For the text-containing cell, return its midpoint in [X, Y] coordinate format. 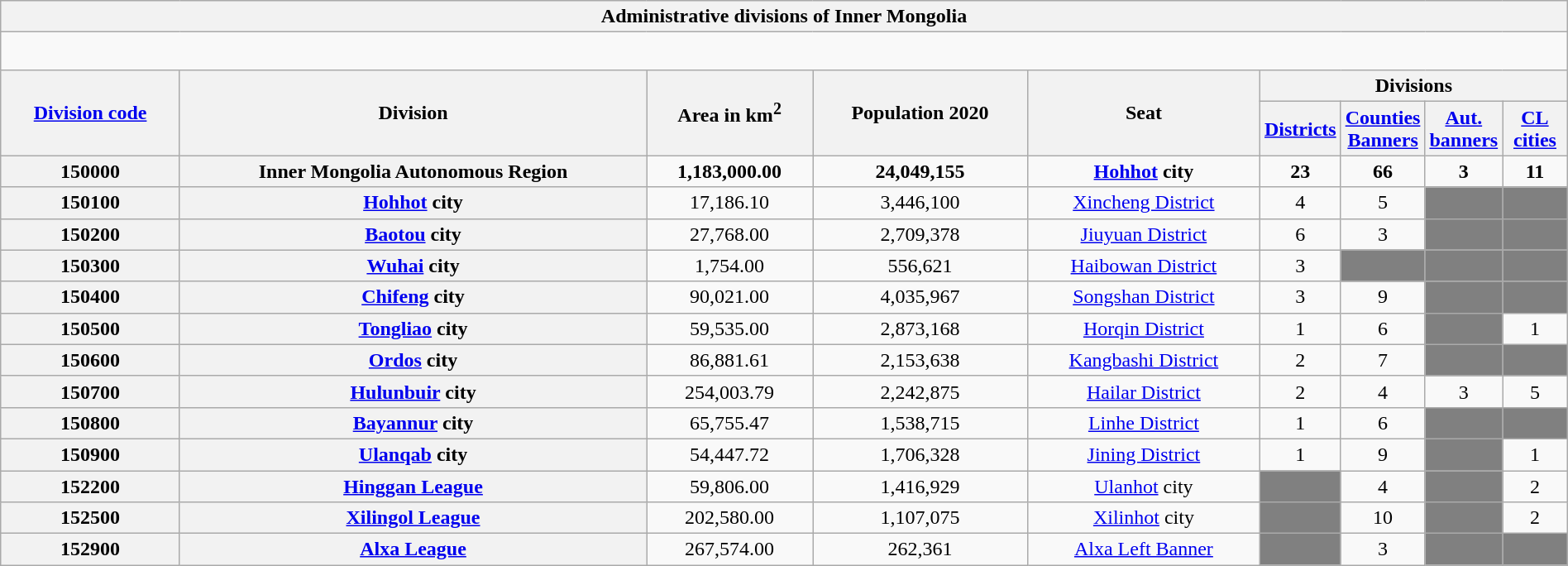
150300 [91, 266]
Baotou city [413, 234]
Ordos city [413, 360]
10 [1383, 518]
150800 [91, 423]
Kangbashi District [1143, 360]
Aut. banners [1464, 129]
150400 [91, 297]
150100 [91, 203]
Jining District [1143, 454]
Haibowan District [1143, 266]
Ulanqab city [413, 454]
4,035,967 [920, 297]
152200 [91, 487]
Wuhai city [413, 266]
1,706,328 [920, 454]
27,768.00 [729, 234]
11 [1535, 171]
Xincheng District [1143, 203]
86,881.61 [729, 360]
262,361 [920, 549]
1,416,929 [920, 487]
2,873,168 [920, 329]
Hulunbuir city [413, 391]
2,242,875 [920, 391]
150600 [91, 360]
Administrative divisions of Inner Mongolia [784, 17]
Songshan District [1143, 297]
1,754.00 [729, 266]
Hailar District [1143, 391]
Area in km2 [729, 113]
1,538,715 [920, 423]
Tongliao city [413, 329]
150500 [91, 329]
7 [1383, 360]
150200 [91, 234]
Ulanhot city [1143, 487]
Divisions [1413, 86]
1,183,000.00 [729, 171]
Seat [1143, 113]
150700 [91, 391]
65,755.47 [729, 423]
254,003.79 [729, 391]
Linhe District [1143, 423]
Inner Mongolia Autonomous Region [413, 171]
Horqin District [1143, 329]
59,535.00 [729, 329]
17,186.10 [729, 203]
Districts [1300, 129]
152500 [91, 518]
24,049,155 [920, 171]
150000 [91, 171]
1,107,075 [920, 518]
2,709,378 [920, 234]
Hinggan League [413, 487]
59,806.00 [729, 487]
90,021.00 [729, 297]
Alxa League [413, 549]
Chifeng city [413, 297]
152900 [91, 549]
Alxa Left Banner [1143, 549]
2,153,638 [920, 360]
54,447.72 [729, 454]
23 [1300, 171]
Bayannur city [413, 423]
CL cities [1535, 129]
150900 [91, 454]
Xilinhot city [1143, 518]
Division code [91, 113]
267,574.00 [729, 549]
3,446,100 [920, 203]
Counties Banners [1383, 129]
556,621 [920, 266]
Division [413, 113]
Jiuyuan District [1143, 234]
202,580.00 [729, 518]
66 [1383, 171]
Xilingol League [413, 518]
Population 2020 [920, 113]
